Return (x, y) of the center of cell containing provided text 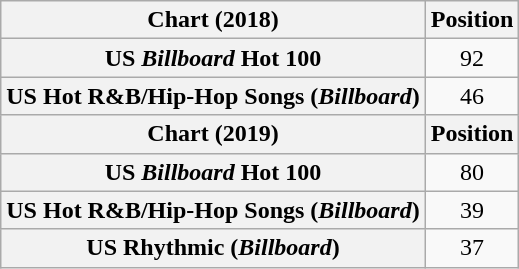
Chart (2018) (213, 20)
39 (472, 210)
92 (472, 58)
Chart (2019) (213, 134)
46 (472, 96)
US Rhythmic (Billboard) (213, 248)
37 (472, 248)
80 (472, 172)
